Output the [X, Y] coordinate of the center of the cell containing the given text.  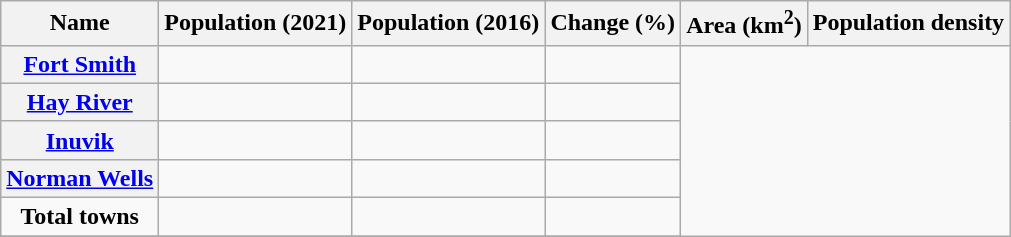
Inuvik [80, 140]
Fort Smith [80, 64]
Change (%) [613, 24]
Hay River [80, 102]
Name [80, 24]
Population (2016) [448, 24]
Population density [908, 24]
Total towns [80, 217]
Population (2021) [256, 24]
Area (km2) [744, 24]
Norman Wells [80, 178]
